From the cell containing the given text, extract its center point as [x, y] coordinate. 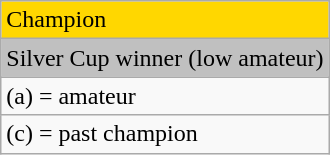
Champion [165, 20]
(a) = amateur [165, 96]
(c) = past champion [165, 134]
Silver Cup winner (low amateur) [165, 58]
